Find where the given text appears and provide that cell's center as [x, y] coordinate. 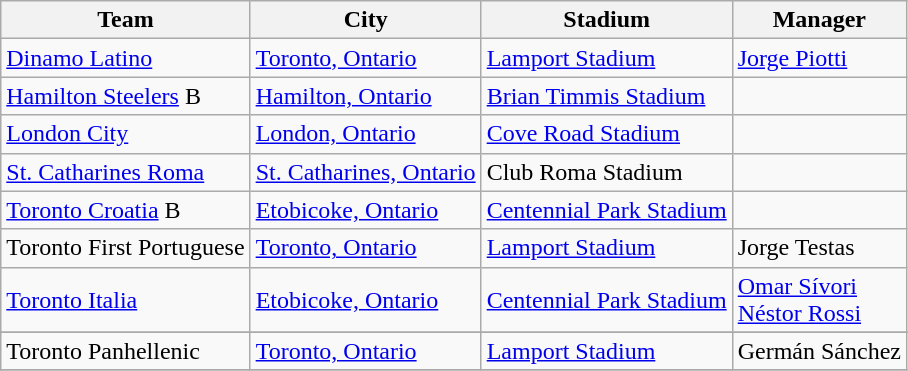
Hamilton, Ontario [366, 96]
Toronto Panhellenic [126, 351]
Manager [819, 20]
London, Ontario [366, 134]
St. Catharines, Ontario [366, 172]
London City [126, 134]
Toronto Italia [126, 300]
Germán Sánchez [819, 351]
Jorge Testas [819, 248]
Stadium [606, 20]
St. Catharines Roma [126, 172]
Toronto First Portuguese [126, 248]
Brian Timmis Stadium [606, 96]
Club Roma Stadium [606, 172]
Cove Road Stadium [606, 134]
Team [126, 20]
Hamilton Steelers B [126, 96]
City [366, 20]
Toronto Croatia B [126, 210]
Jorge Piotti [819, 58]
Omar Sívori Néstor Rossi [819, 300]
Dinamo Latino [126, 58]
